Pinpoint the cell where the given text exists, returning its [X, Y] midpoint coordinate. 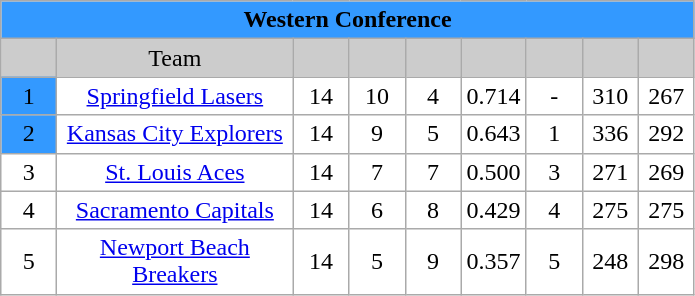
6 [377, 210]
248 [610, 262]
292 [666, 134]
Team [175, 58]
0.357 [494, 262]
0.643 [494, 134]
0.714 [494, 96]
- [554, 96]
Western Conference [348, 20]
310 [610, 96]
2 [29, 134]
Newport Beach Breakers [175, 262]
St. Louis Aces [175, 172]
271 [610, 172]
267 [666, 96]
Sacramento Capitals [175, 210]
298 [666, 262]
336 [610, 134]
0.500 [494, 172]
269 [666, 172]
10 [377, 96]
Kansas City Explorers [175, 134]
Springfield Lasers [175, 96]
0.429 [494, 210]
8 [433, 210]
